Find where the given text appears and provide that cell's center as (x, y) coordinate. 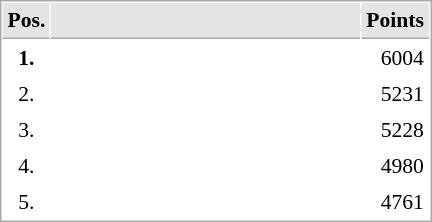
5231 (396, 93)
Points (396, 21)
5228 (396, 129)
4980 (396, 165)
3. (26, 129)
4761 (396, 201)
Pos. (26, 21)
2. (26, 93)
4. (26, 165)
1. (26, 57)
5. (26, 201)
6004 (396, 57)
